Identify which cell holds the provided text, then report its [x, y] central coordinate. 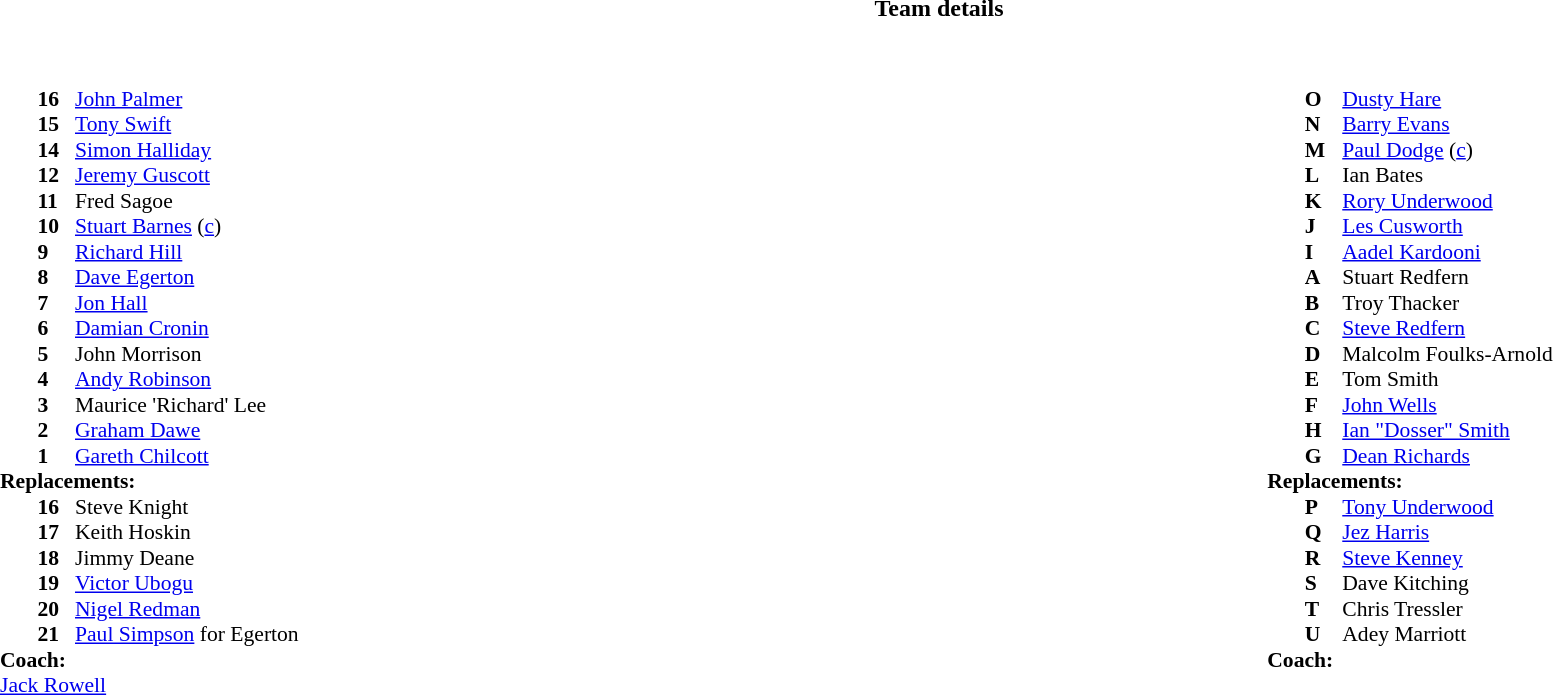
6 [57, 329]
2 [57, 431]
Ian Bates [1447, 175]
Gareth Chilcott [187, 456]
F [1324, 405]
G [1324, 456]
Adey Marriott [1447, 635]
Aadel Kardooni [1447, 252]
Jimmy Deane [187, 558]
H [1324, 431]
K [1324, 201]
12 [57, 175]
I [1324, 252]
18 [57, 558]
Rory Underwood [1447, 201]
Paul Dodge (c) [1447, 150]
4 [57, 379]
Dave Egerton [187, 277]
T [1324, 609]
Q [1324, 533]
Paul Simpson for Egerton [187, 635]
15 [57, 125]
Victor Ubogu [187, 583]
A [1324, 277]
Ian "Dosser" Smith [1447, 431]
Dusty Hare [1447, 99]
Stuart Barnes (c) [187, 227]
Nigel Redman [187, 609]
Barry Evans [1447, 125]
Steve Kenney [1447, 558]
P [1324, 507]
Richard Hill [187, 252]
Jeremy Guscott [187, 175]
21 [57, 635]
J [1324, 227]
L [1324, 175]
Malcolm Foulks-Arnold [1447, 354]
N [1324, 125]
O [1324, 99]
3 [57, 405]
11 [57, 201]
U [1324, 635]
14 [57, 150]
Steve Redfern [1447, 329]
Jez Harris [1447, 533]
Troy Thacker [1447, 303]
R [1324, 558]
Dean Richards [1447, 456]
5 [57, 354]
Chris Tressler [1447, 609]
D [1324, 354]
Steve Knight [187, 507]
19 [57, 583]
E [1324, 379]
Stuart Redfern [1447, 277]
20 [57, 609]
Dave Kitching [1447, 583]
Maurice 'Richard' Lee [187, 405]
17 [57, 533]
9 [57, 252]
Les Cusworth [1447, 227]
C [1324, 329]
John Palmer [187, 99]
S [1324, 583]
Jon Hall [187, 303]
Tony Underwood [1447, 507]
B [1324, 303]
M [1324, 150]
Simon Halliday [187, 150]
Tony Swift [187, 125]
Fred Sagoe [187, 201]
John Wells [1447, 405]
1 [57, 456]
7 [57, 303]
Tom Smith [1447, 379]
Damian Cronin [187, 329]
Graham Dawe [187, 431]
8 [57, 277]
Andy Robinson [187, 379]
10 [57, 227]
Keith Hoskin [187, 533]
John Morrison [187, 354]
